Find where the given text appears and provide that cell's center as (X, Y) coordinate. 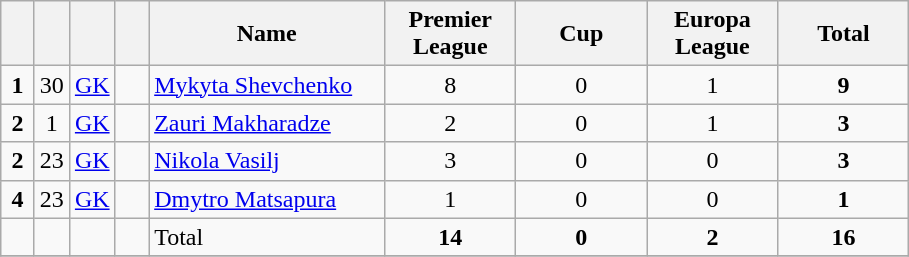
Dmytro Matsapura (267, 199)
Europa League (712, 34)
Nikola Vasilj (267, 161)
8 (450, 85)
16 (844, 237)
Cup (582, 34)
Name (267, 34)
Mykyta Shevchenko (267, 85)
Zauri Makharadze (267, 123)
Premier League (450, 34)
30 (52, 85)
4 (18, 199)
14 (450, 237)
9 (844, 85)
